Output the [X, Y] coordinate of the center of the cell containing the given text.  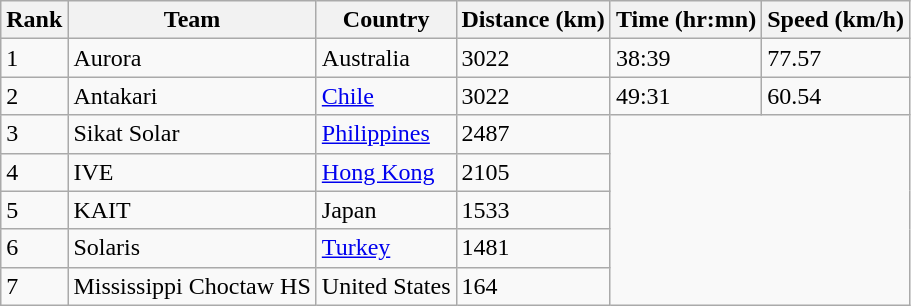
Time (hr:mn) [686, 20]
Distance (km) [533, 20]
2 [34, 96]
IVE [192, 172]
38:39 [686, 58]
KAIT [192, 210]
United States [386, 286]
77.57 [836, 58]
Speed (km/h) [836, 20]
Australia [386, 58]
164 [533, 286]
2487 [533, 134]
6 [34, 248]
Turkey [386, 248]
4 [34, 172]
2105 [533, 172]
1481 [533, 248]
Rank [34, 20]
Solaris [192, 248]
Philippines [386, 134]
49:31 [686, 96]
60.54 [836, 96]
Antakari [192, 96]
Chile [386, 96]
Japan [386, 210]
Sikat Solar [192, 134]
3 [34, 134]
5 [34, 210]
Mississippi Choctaw HS [192, 286]
Hong Kong [386, 172]
Aurora [192, 58]
Country [386, 20]
1533 [533, 210]
Team [192, 20]
7 [34, 286]
1 [34, 58]
